From the cell containing the given text, extract its center point as (x, y) coordinate. 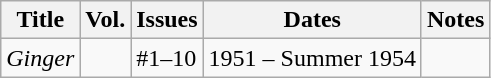
#1–10 (167, 58)
Ginger (40, 58)
Title (40, 20)
Vol. (106, 20)
1951 – Summer 1954 (312, 58)
Issues (167, 20)
Dates (312, 20)
Notes (455, 20)
